For the text-containing cell, return its midpoint in [X, Y] coordinate format. 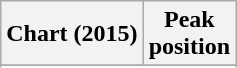
Chart (2015) [72, 34]
Peakposition [189, 34]
